From the cell containing the given text, extract its center point as [x, y] coordinate. 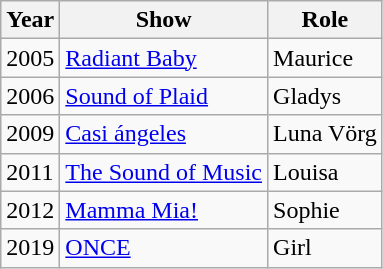
2006 [30, 96]
Year [30, 20]
2019 [30, 248]
2009 [30, 134]
Maurice [326, 58]
Gladys [326, 96]
ONCE [164, 248]
2005 [30, 58]
Girl [326, 248]
Radiant Baby [164, 58]
Sound of Plaid [164, 96]
2012 [30, 210]
Casi ángeles [164, 134]
The Sound of Music [164, 172]
Sophie [326, 210]
Role [326, 20]
Show [164, 20]
Luna Vörg [326, 134]
Mamma Mia! [164, 210]
Louisa [326, 172]
2011 [30, 172]
